Scan for the cell matching the given text and deliver its [x, y] coordinate at center. 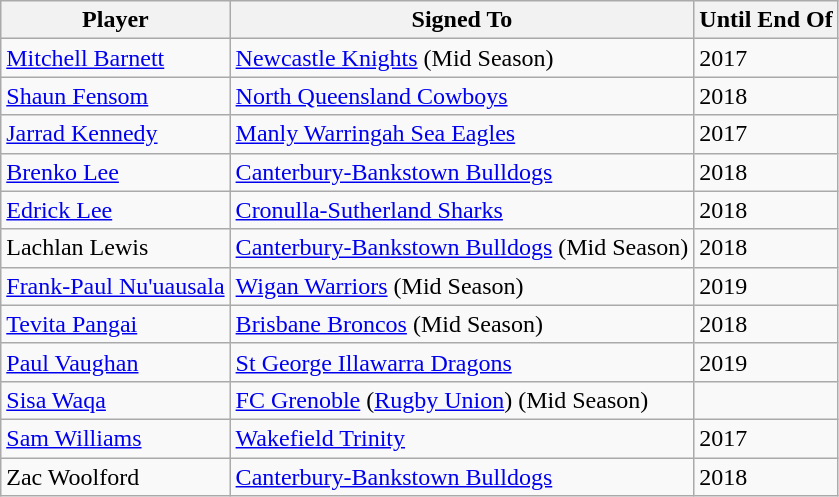
Newcastle Knights (Mid Season) [462, 58]
Frank-Paul Nu'uausala [116, 286]
Jarrad Kennedy [116, 134]
Shaun Fensom [116, 96]
Brisbane Broncos (Mid Season) [462, 324]
Canterbury-Bankstown Bulldogs (Mid Season) [462, 248]
Player [116, 20]
Wigan Warriors (Mid Season) [462, 286]
FC Grenoble (Rugby Union) (Mid Season) [462, 400]
Until End Of [766, 20]
Paul Vaughan [116, 362]
Tevita Pangai [116, 324]
Cronulla-Sutherland Sharks [462, 210]
Sam Williams [116, 438]
Edrick Lee [116, 210]
Wakefield Trinity [462, 438]
Mitchell Barnett [116, 58]
Brenko Lee [116, 172]
Zac Woolford [116, 477]
North Queensland Cowboys [462, 96]
Manly Warringah Sea Eagles [462, 134]
Lachlan Lewis [116, 248]
Signed To [462, 20]
St George Illawarra Dragons [462, 362]
Sisa Waqa [116, 400]
